Return the [x, y] coordinate for the center point of the cell that contains the specified text.  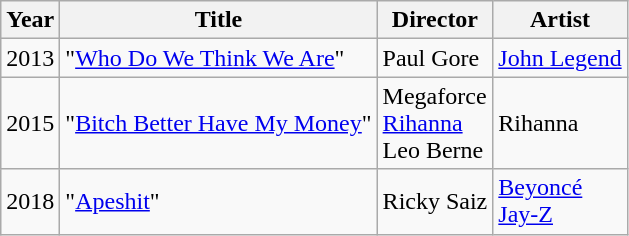
"Who Do We Think We Are" [218, 58]
2013 [30, 58]
Year [30, 20]
BeyoncéJay-Z [560, 202]
Ricky Saiz [435, 202]
John Legend [560, 58]
Director [435, 20]
MegaforceRihannaLeo Berne [435, 123]
Title [218, 20]
Artist [560, 20]
"Apeshit" [218, 202]
2018 [30, 202]
"Bitch Better Have My Money" [218, 123]
Rihanna [560, 123]
2015 [30, 123]
Paul Gore [435, 58]
